Provide the (X, Y) coordinate of the cell's center where the given text is located.  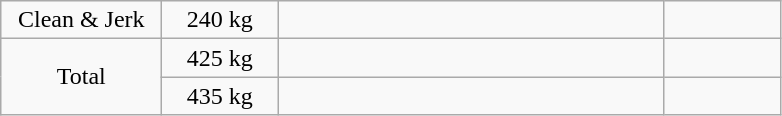
Total (82, 77)
Clean & Jerk (82, 20)
240 kg (220, 20)
425 kg (220, 58)
435 kg (220, 96)
